Locate the cell with the specified text and output its [x, y] center coordinate. 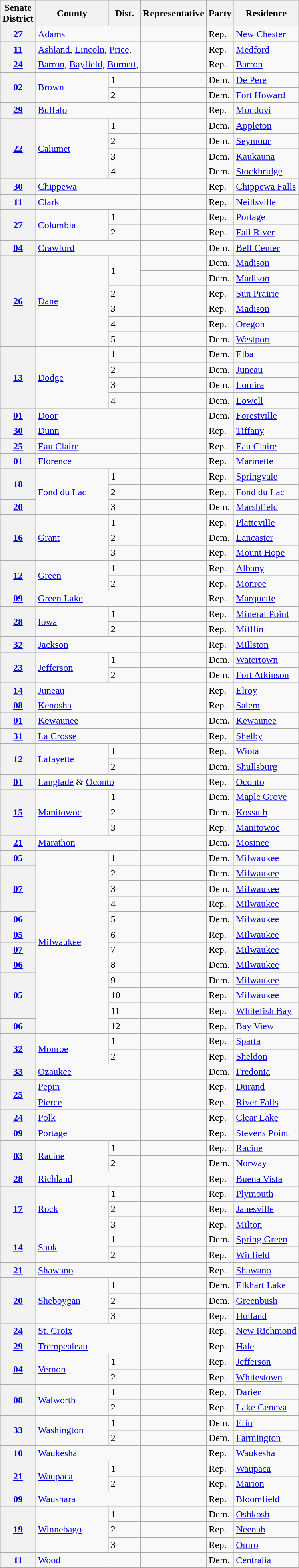
St. Croix [88, 1331]
Mount Hope [266, 553]
Mondovi [266, 110]
Whitefish Bay [266, 1011]
Shelby [266, 736]
Erin [266, 1423]
Barron, Bayfield, Burnett, [88, 65]
Rock [72, 1209]
Springvale [266, 477]
Mosinee [266, 843]
Salem [266, 706]
Washington [72, 1430]
Elroy [266, 690]
Lomira [266, 385]
Marathon [88, 843]
Seymour [266, 141]
Green [72, 576]
Durand [266, 1087]
16 [18, 538]
Sparta [266, 1041]
Sheldon [266, 1056]
Chippewa Falls [266, 186]
Stevens Point [266, 1133]
Shullsburg [266, 767]
Wiota [266, 751]
Norway [266, 1163]
Bay View [266, 1026]
Representative [173, 14]
Lafayette [72, 759]
Millston [266, 644]
22 [18, 148]
Neenah [266, 1530]
Walworth [72, 1400]
Adams [88, 34]
Forestville [266, 415]
Clark [88, 202]
La Crosse [88, 736]
Omro [266, 1545]
02 [18, 87]
Lake Geneva [266, 1407]
Jackson [88, 644]
Stockbridge [266, 171]
Winfield [266, 1255]
Medford [266, 49]
Albany [266, 568]
De Pere [266, 80]
Buffalo [88, 110]
River Falls [266, 1102]
Green Lake [88, 599]
Sheboygan [72, 1301]
Elba [266, 354]
Party [220, 14]
Bloomfield [266, 1499]
Polk [88, 1117]
Crawford [88, 248]
13 [18, 377]
Oshkosh [266, 1514]
County [72, 14]
Grant [72, 538]
Langlade & Oconto [88, 782]
Kaukauna [266, 156]
Watertown [266, 660]
03 [18, 1155]
Richland [88, 1178]
Oregon [266, 324]
31 [18, 736]
Ozaukee [88, 1072]
Fall River [266, 233]
15 [18, 812]
17 [18, 1209]
Sun Prairie [266, 293]
Residence [266, 14]
Tiffany [266, 431]
26 [18, 301]
Iowa [72, 621]
Marinette [266, 461]
Vernon [72, 1369]
Marion [266, 1484]
19 [18, 1530]
Mineral Point [266, 614]
Westport [266, 339]
Dodge [72, 377]
Farmington [266, 1438]
Sauk [72, 1247]
7 [124, 950]
Elkhart Lake [266, 1285]
Buena Vista [266, 1178]
Platteville [266, 522]
Calumet [72, 148]
Holland [266, 1316]
Winnebago [72, 1530]
Ashland, Lincoln, Price, [88, 49]
SenateDistrict [18, 14]
Barron [266, 65]
Hale [266, 1346]
Darien [266, 1392]
Fort Atkinson [266, 675]
Door [88, 415]
Fredonia [266, 1072]
Greenbush [266, 1301]
Lowell [266, 400]
Chippewa [88, 186]
Marshfield [266, 507]
Pierce [88, 1102]
New Chester [266, 34]
Maple Grove [266, 797]
Plymouth [266, 1194]
Wood [88, 1560]
Dane [72, 301]
Whitestown [266, 1377]
Columbia [72, 225]
Dunn [88, 431]
Florence [88, 461]
Appleton [266, 125]
Kossuth [266, 812]
Milton [266, 1224]
Trempealeau [88, 1346]
Fort Howard [266, 95]
23 [18, 667]
New Richmond [266, 1331]
Pepin [88, 1087]
Spring Green [266, 1240]
Bell Center [266, 248]
18 [18, 484]
Oconto [266, 782]
8 [124, 965]
9 [124, 980]
Lancaster [266, 538]
Clear Lake [266, 1117]
Janesville [266, 1209]
Kenosha [88, 706]
Waushara [88, 1499]
Brown [72, 87]
6 [124, 935]
Dist. [124, 14]
Mifflin [266, 629]
Marquette [266, 599]
Centralia [266, 1560]
Neillsville [266, 202]
